Capture the cell that displays the provided text and extract its [X, Y] central coordinate. 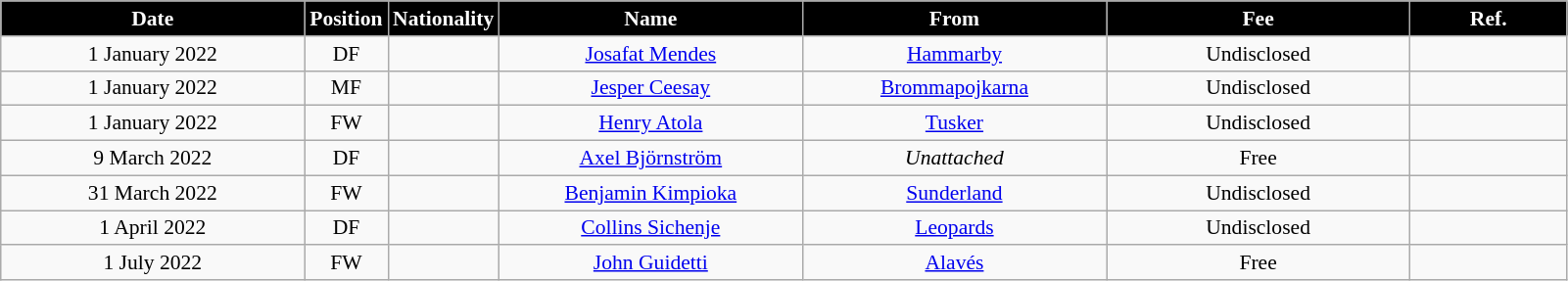
Axel Björnström [650, 159]
Unattached [954, 159]
Benjamin Kimpioka [650, 193]
Henry Atola [650, 123]
31 March 2022 [153, 193]
From [954, 19]
Tusker [954, 123]
Leopards [954, 228]
Sunderland [954, 193]
9 March 2022 [153, 159]
Brommapojkarna [954, 88]
Josafat Mendes [650, 54]
1 April 2022 [153, 228]
Ref. [1489, 19]
Collins Sichenje [650, 228]
Position [347, 19]
Name [650, 19]
Alavés [954, 263]
Date [153, 19]
Fee [1259, 19]
Hammarby [954, 54]
1 July 2022 [153, 263]
Nationality [443, 19]
Jesper Ceesay [650, 88]
MF [347, 88]
John Guidetti [650, 263]
